From the cell containing the given text, extract its center point as (X, Y) coordinate. 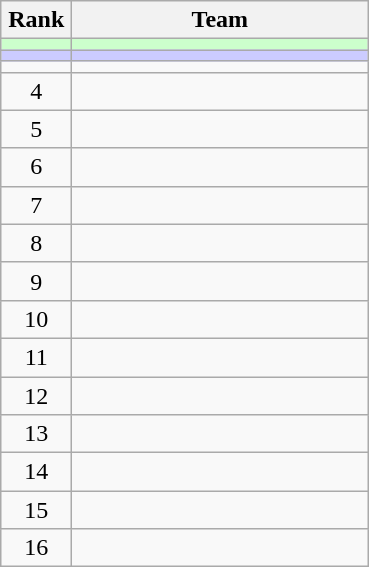
Rank (36, 20)
8 (36, 243)
16 (36, 548)
15 (36, 510)
Team (220, 20)
5 (36, 129)
7 (36, 205)
10 (36, 319)
4 (36, 91)
12 (36, 395)
13 (36, 434)
11 (36, 357)
9 (36, 281)
14 (36, 472)
6 (36, 167)
